Output the [x, y] coordinate of the center of the cell containing the given text.  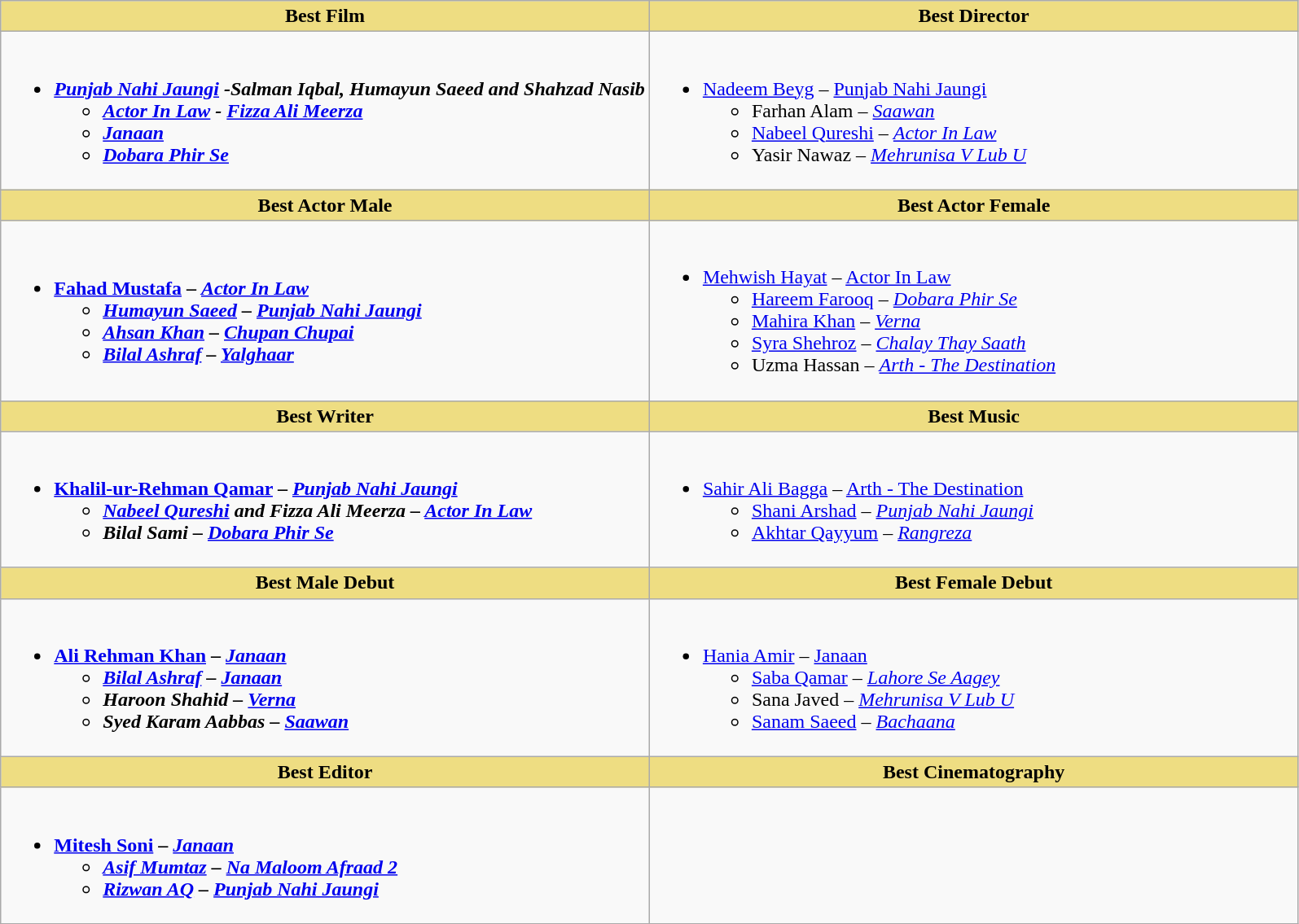
Nadeem Beyg – Punjab Nahi JaungiFarhan Alam – SaawanNabeel Qureshi – Actor In LawYasir Nawaz – Mehrunisa V Lub U [974, 111]
Best Director [974, 16]
Best Music [974, 416]
Fahad Mustafa – Actor In LawHumayun Saeed – Punjab Nahi JaungiAhsan Khan – Chupan ChupaiBilal Ashraf – Yalghaar [326, 311]
Best Editor [326, 772]
Best Actor Male [326, 205]
Sahir Ali Bagga – Arth - The DestinationShani Arshad – Punjab Nahi JaungiAkhtar Qayyum – Rangreza [974, 500]
Best Female Debut [974, 583]
Hania Amir – JanaanSaba Qamar – Lahore Se AageySana Javed – Mehrunisa V Lub USanam Saeed – Bachaana [974, 677]
Punjab Nahi Jaungi -Salman Iqbal, Humayun Saeed and Shahzad NasibActor In Law - Fizza Ali MeerzaJanaanDobara Phir Se [326, 111]
Ali Rehman Khan – JanaanBilal Ashraf – JanaanHaroon Shahid – VernaSyed Karam Aabbas – Saawan [326, 677]
Best Film [326, 16]
Best Cinematography [974, 772]
Khalil-ur-Rehman Qamar – Punjab Nahi JaungiNabeel Qureshi and Fizza Ali Meerza – Actor In LawBilal Sami – Dobara Phir Se [326, 500]
Best Writer [326, 416]
Best Male Debut [326, 583]
Mitesh Soni – JanaanAsif Mumtaz – Na Maloom Afraad 2Rizwan AQ – Punjab Nahi Jaungi [326, 855]
Mehwish Hayat – Actor In LawHareem Farooq – Dobara Phir SeMahira Khan – VernaSyra Shehroz – Chalay Thay SaathUzma Hassan – Arth - The Destination [974, 311]
Best Actor Female [974, 205]
